Return (X, Y) of the center of cell containing provided text 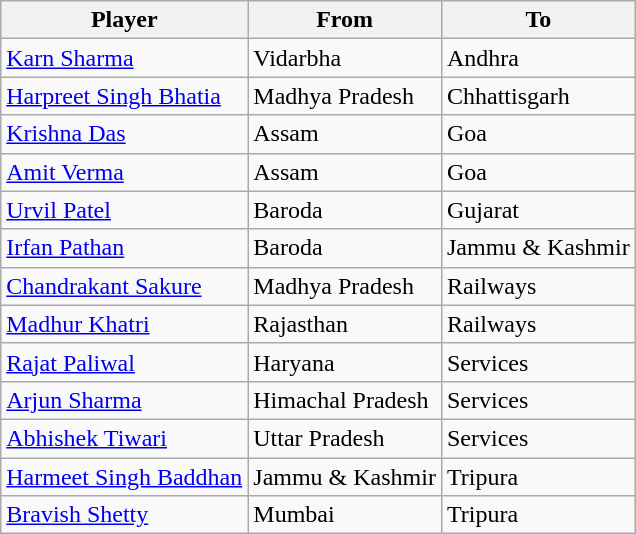
Abhishek Tiwari (124, 438)
Madhur Khatri (124, 324)
Urvil Patel (124, 210)
Chhattisgarh (538, 96)
Vidarbha (345, 58)
From (345, 20)
Arjun Sharma (124, 400)
Harpreet Singh Bhatia (124, 96)
Haryana (345, 362)
Chandrakant Sakure (124, 286)
Gujarat (538, 210)
Rajasthan (345, 324)
Krishna Das (124, 134)
Bravish Shetty (124, 515)
Uttar Pradesh (345, 438)
Amit Verma (124, 172)
Irfan Pathan (124, 248)
Mumbai (345, 515)
Player (124, 20)
Karn Sharma (124, 58)
Andhra (538, 58)
To (538, 20)
Harmeet Singh Baddhan (124, 477)
Rajat Paliwal (124, 362)
Himachal Pradesh (345, 400)
